Capture the cell that displays the provided text and extract its [x, y] central coordinate. 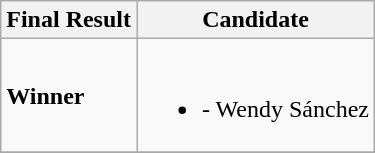
Candidate [255, 20]
Winner [69, 96]
Final Result [69, 20]
- Wendy Sánchez [255, 96]
